Locate the cell with the specified text and output its [x, y] center coordinate. 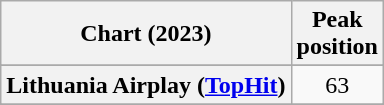
63 [337, 85]
Peakposition [337, 34]
Lithuania Airplay (TopHit) [146, 85]
Chart (2023) [146, 34]
